For the text-containing cell, return its midpoint in [x, y] coordinate format. 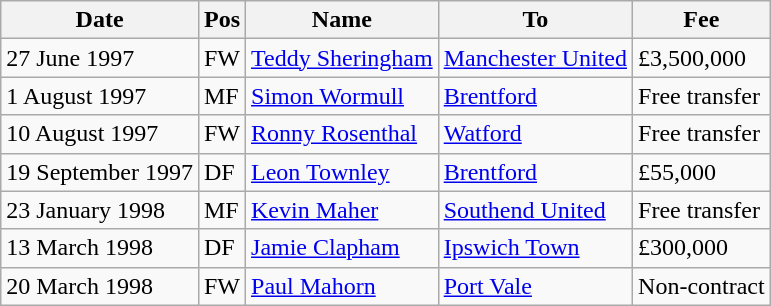
£3,500,000 [702, 58]
Jamie Clapham [342, 248]
13 March 1998 [100, 248]
Leon Townley [342, 172]
19 September 1997 [100, 172]
23 January 1998 [100, 210]
Kevin Maher [342, 210]
Date [100, 20]
Simon Wormull [342, 96]
Non-contract [702, 286]
Pos [222, 20]
1 August 1997 [100, 96]
27 June 1997 [100, 58]
Manchester United [535, 58]
Watford [535, 134]
£300,000 [702, 248]
Ipswich Town [535, 248]
20 March 1998 [100, 286]
Name [342, 20]
Fee [702, 20]
10 August 1997 [100, 134]
Ronny Rosenthal [342, 134]
Teddy Sheringham [342, 58]
Paul Mahorn [342, 286]
£55,000 [702, 172]
Port Vale [535, 286]
Southend United [535, 210]
To [535, 20]
